Identify which cell holds the provided text, then report its [X, Y] central coordinate. 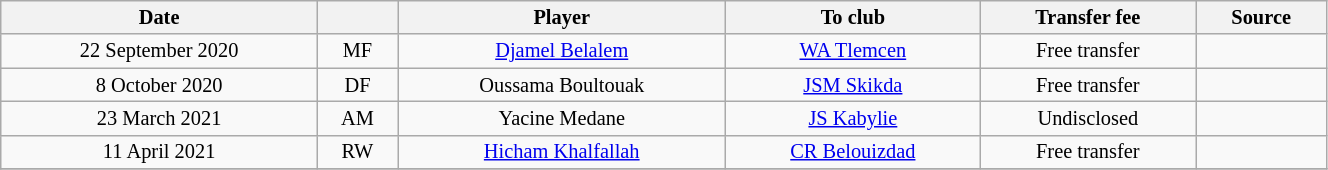
JSM Skikda [853, 85]
RW [357, 152]
Source [1262, 17]
Yacine Medane [562, 118]
MF [357, 51]
Oussama Boultouak [562, 85]
DF [357, 85]
8 October 2020 [160, 85]
WA Tlemcen [853, 51]
Player [562, 17]
CR Belouizdad [853, 152]
23 March 2021 [160, 118]
11 April 2021 [160, 152]
AM [357, 118]
Hicham Khalfallah [562, 152]
Transfer fee [1088, 17]
To club [853, 17]
22 September 2020 [160, 51]
Date [160, 17]
Undisclosed [1088, 118]
JS Kabylie [853, 118]
Djamel Belalem [562, 51]
